Extract the [X, Y] coordinate from the center of the cell holding the provided text.  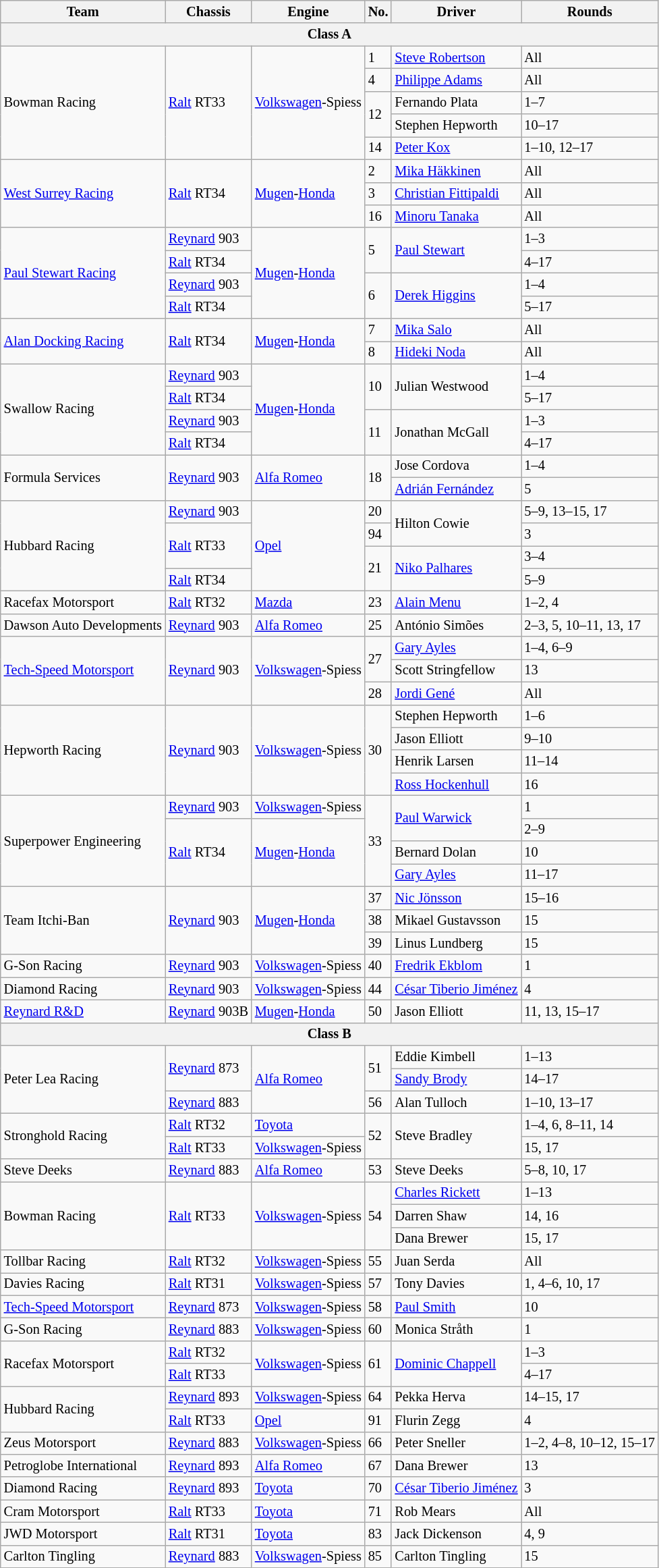
Superpower Engineering [83, 841]
57 [378, 1284]
Steve Bradley [456, 1137]
Driver [456, 11]
2–3, 5, 10–11, 13, 17 [590, 625]
94 [378, 534]
18 [378, 477]
85 [378, 1557]
11, 13, 15–17 [590, 1011]
Dominic Chappell [456, 1363]
37 [378, 898]
1–4, 6–9 [590, 648]
Class B [329, 1034]
3–4 [590, 557]
25 [378, 625]
Scott Stringfellow [456, 670]
2 [378, 171]
2–9 [590, 830]
14–15, 17 [590, 1397]
Zeus Motorsport [83, 1443]
JWD Motorsport [83, 1534]
64 [378, 1397]
Tony Davies [456, 1284]
11–14 [590, 761]
1–10, 13–17 [590, 1102]
51 [378, 1068]
Jonathan McGall [456, 432]
Reynard 903B [208, 1011]
83 [378, 1534]
Petroglobe International [83, 1465]
Steve Robertson [456, 57]
Flurin Zegg [456, 1420]
Alain Menu [456, 602]
8 [378, 352]
Stronghold Racing [83, 1137]
Julian Westwood [456, 386]
Paul Warwick [456, 818]
Team [83, 11]
67 [378, 1465]
Tollbar Racing [83, 1261]
54 [378, 1215]
Reynard R&D [83, 1011]
Team Itchi-Ban [83, 921]
Engine [308, 11]
Peter Sneller [456, 1443]
Peter Lea Racing [83, 1080]
West Surrey Racing [83, 193]
Hideki Noda [456, 352]
Darren Shaw [456, 1216]
66 [378, 1443]
Mazda [308, 602]
Paul Stewart Racing [83, 273]
Eddie Kimbell [456, 1057]
1–6 [590, 716]
30 [378, 751]
Mika Häkkinen [456, 171]
60 [378, 1329]
Hepworth Racing [83, 751]
5–9 [590, 580]
1–2, 4 [590, 602]
Chassis [208, 11]
1–10, 12–17 [590, 148]
9–10 [590, 738]
Hilton Cowie [456, 522]
1–7 [590, 103]
Cram Motorsport [83, 1511]
5–8, 10, 17 [590, 1170]
Charles Rickett [456, 1193]
Henrik Larsen [456, 761]
28 [378, 693]
Linus Lundberg [456, 943]
53 [378, 1170]
70 [378, 1488]
Philippe Adams [456, 80]
1–4, 6, 8–11, 14 [590, 1125]
Peter Kox [456, 148]
Rob Mears [456, 1511]
Jordi Gené [456, 693]
14, 16 [590, 1216]
27 [378, 659]
Dawson Auto Developments [83, 625]
Formula Services [83, 477]
António Simões [456, 625]
Alan Tulloch [456, 1102]
14 [378, 148]
Paul Stewart [456, 250]
Fernando Plata [456, 103]
33 [378, 841]
Adrián Fernández [456, 489]
11 [378, 432]
38 [378, 921]
1, 4–6, 10, 17 [590, 1284]
Paul Smith [456, 1307]
39 [378, 943]
91 [378, 1420]
21 [378, 568]
Juan Serda [456, 1261]
55 [378, 1261]
Mika Salo [456, 330]
6 [378, 296]
5–9, 13–15, 17 [590, 512]
Christian Fittipaldi [456, 194]
Rounds [590, 11]
Jack Dickenson [456, 1534]
71 [378, 1511]
40 [378, 966]
Derek Higgins [456, 296]
Sandy Brody [456, 1079]
20 [378, 512]
Davies Racing [83, 1284]
10–17 [590, 126]
50 [378, 1011]
Class A [329, 34]
58 [378, 1307]
Minoru Tanaka [456, 216]
Mikael Gustavsson [456, 921]
Alan Docking Racing [83, 342]
1–2, 4–8, 10–12, 15–17 [590, 1443]
44 [378, 989]
Niko Palhares [456, 568]
14–17 [590, 1079]
23 [378, 602]
Fredrik Ekblom [456, 966]
Swallow Racing [83, 409]
12 [378, 113]
Monica Stråth [456, 1329]
Jose Cordova [456, 466]
15–16 [590, 898]
Nic Jönsson [456, 898]
No. [378, 11]
61 [378, 1363]
52 [378, 1137]
Pekka Herva [456, 1397]
Ross Hockenhull [456, 784]
Bernard Dolan [456, 853]
11–17 [590, 875]
56 [378, 1102]
7 [378, 330]
4, 9 [590, 1534]
